Pinpoint the cell where the given text exists, returning its [X, Y] midpoint coordinate. 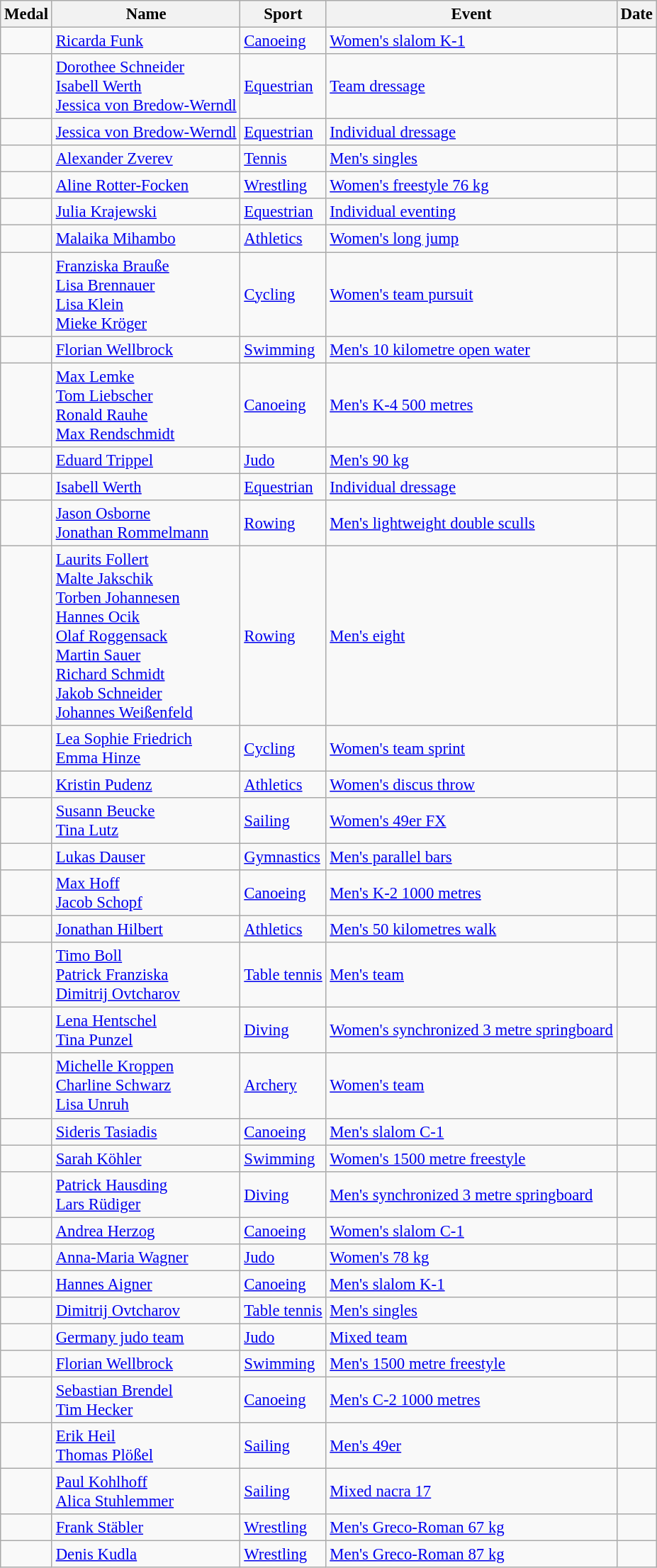
Sebastian BrendelTim Hecker [146, 1400]
Mixed team [471, 1337]
Tennis [283, 159]
Men's lightweight double sculls [471, 523]
Eduard Trippel [146, 460]
Frank Stäbler [146, 1528]
Lukas Dauser [146, 857]
Gymnastics [283, 857]
Germany judo team [146, 1337]
Date [636, 14]
Men's C-2 1000 metres [471, 1400]
Men's K-2 1000 metres [471, 893]
Men's slalom K-1 [471, 1284]
Franziska BraußeLisa BrennauerLisa KleinMieke Kröger [146, 295]
Men's 90 kg [471, 460]
Men's 49er [471, 1445]
Max HoffJacob Schopf [146, 893]
Women's team sprint [471, 748]
Archery [283, 1086]
Timo BollPatrick FranziskaDimitrij Ovtcharov [146, 975]
Laurits FollertMalte JakschikTorben JohannesenHannes OcikOlaf RoggensackMartin SauerRichard SchmidtJakob SchneiderJohannes Weißenfeld [146, 636]
Men's synchronized 3 metre springboard [471, 1195]
Women's synchronized 3 metre springboard [471, 1030]
Lena HentschelTina Punzel [146, 1030]
Susann BeuckeTina Lutz [146, 820]
Women's team pursuit [471, 295]
Ricarda Funk [146, 41]
Men's team [471, 975]
Alexander Zverev [146, 159]
Women's team [471, 1086]
Malaika Mihambo [146, 239]
Individual eventing [471, 212]
Men's K-4 500 metres [471, 405]
Erik HeilThomas Plößel [146, 1445]
Women's long jump [471, 239]
Mixed nacra 17 [471, 1492]
Denis Kudla [146, 1555]
Men's slalom C-1 [471, 1132]
Isabell Werth [146, 487]
Julia Krajewski [146, 212]
Medal [27, 14]
Women's 78 kg [471, 1258]
Women's slalom K-1 [471, 41]
Patrick HausdingLars Rüdiger [146, 1195]
Jason OsborneJonathan Rommelmann [146, 523]
Hannes Aigner [146, 1284]
Sarah Köhler [146, 1158]
Women's 1500 metre freestyle [471, 1158]
Men's 10 kilometre open water [471, 349]
Women's slalom C-1 [471, 1231]
Men's 1500 metre freestyle [471, 1364]
Andrea Herzog [146, 1231]
Max LemkeTom LiebscherRonald RauheMax Rendschmidt [146, 405]
Sport [283, 14]
Dimitrij Ovtcharov [146, 1311]
Sideris Tasiadis [146, 1132]
Men's 50 kilometres walk [471, 930]
Aline Rotter-Focken [146, 186]
Men's Greco-Roman 87 kg [471, 1555]
Women's discus throw [471, 784]
Kristin Pudenz [146, 784]
Jonathan Hilbert [146, 930]
Name [146, 14]
Men's eight [471, 636]
Event [471, 14]
Paul KohlhoffAlica Stuhlemmer [146, 1492]
Lea Sophie FriedrichEmma Hinze [146, 748]
Women's 49er FX [471, 820]
Jessica von Bredow-Werndl [146, 132]
Dorothee SchneiderIsabell WerthJessica von Bredow-Werndl [146, 86]
Team dressage [471, 86]
Anna-Maria Wagner [146, 1258]
Women's freestyle 76 kg [471, 186]
Men's parallel bars [471, 857]
Michelle KroppenCharline SchwarzLisa Unruh [146, 1086]
Men's Greco-Roman 67 kg [471, 1528]
